For the text-containing cell, return its midpoint in [X, Y] coordinate format. 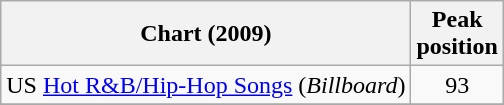
93 [457, 85]
US Hot R&B/Hip-Hop Songs (Billboard) [206, 85]
Chart (2009) [206, 34]
Peakposition [457, 34]
